Identify which cell holds the provided text, then report its (x, y) central coordinate. 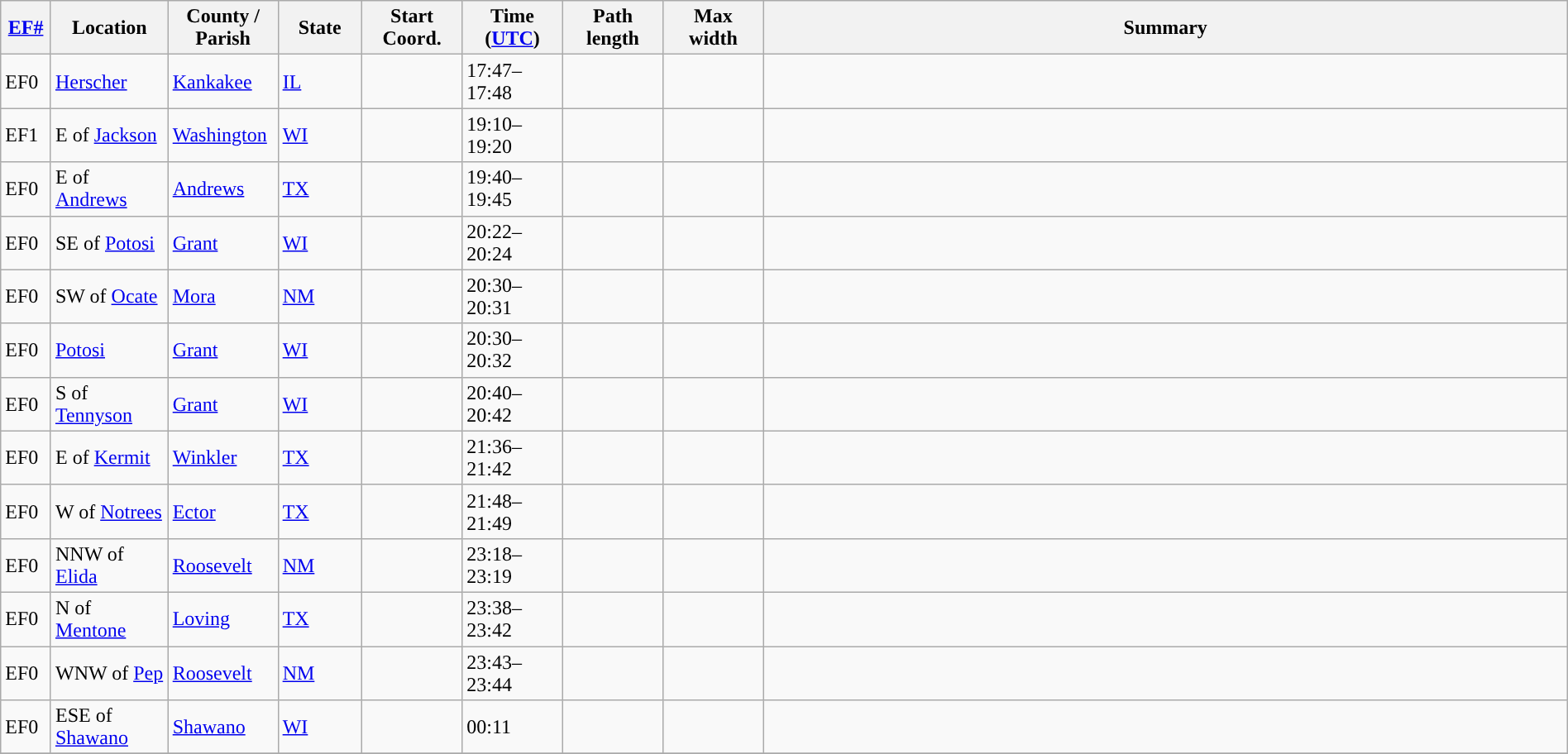
Loving (223, 618)
Path length (612, 28)
19:10–19:20 (513, 136)
Kankakee (223, 81)
20:22–20:24 (513, 243)
Potosi (109, 351)
Andrews (223, 188)
20:30–20:31 (513, 296)
Shawano (223, 728)
23:43–23:44 (513, 673)
E of Kermit (109, 458)
N of Mentone (109, 618)
NNW of Elida (109, 565)
19:40–19:45 (513, 188)
WNW of Pep (109, 673)
E of Andrews (109, 188)
Summary (1165, 28)
Max width (713, 28)
23:38–23:42 (513, 618)
17:47–17:48 (513, 81)
W of Notrees (109, 511)
EF1 (26, 136)
Location (109, 28)
21:36–21:42 (513, 458)
Ector (223, 511)
23:18–23:19 (513, 565)
IL (319, 81)
SE of Potosi (109, 243)
Herscher (109, 81)
County / Parish (223, 28)
20:30–20:32 (513, 351)
Time (UTC) (513, 28)
Winkler (223, 458)
E of Jackson (109, 136)
S of Tennyson (109, 403)
SW of Ocate (109, 296)
21:48–21:49 (513, 511)
00:11 (513, 728)
EF# (26, 28)
State (319, 28)
Mora (223, 296)
Washington (223, 136)
ESE of Shawano (109, 728)
Start Coord. (412, 28)
20:40–20:42 (513, 403)
